Locate the cell with the specified text and output its [x, y] center coordinate. 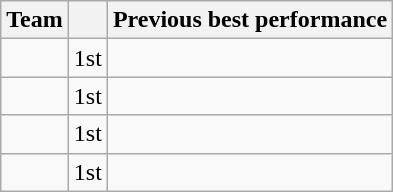
Previous best performance [250, 20]
Team [35, 20]
